Identify which cell holds the provided text, then report its (X, Y) central coordinate. 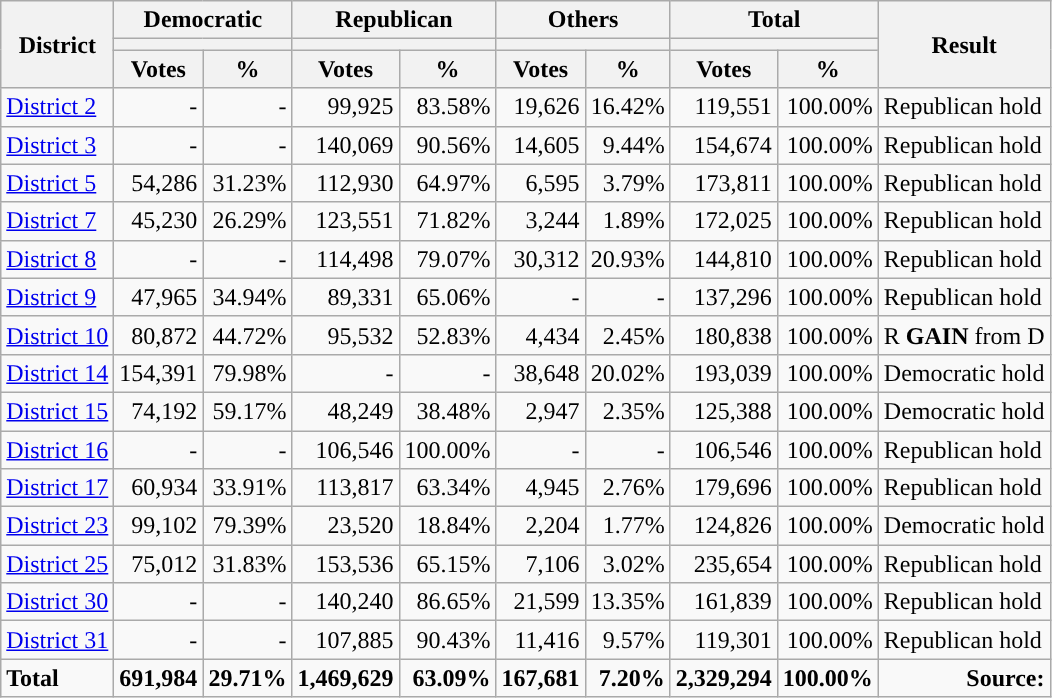
Republican (394, 20)
44.72% (248, 335)
4,434 (540, 335)
7.20% (628, 678)
63.09% (448, 678)
172,025 (724, 221)
31.23% (248, 183)
14,605 (540, 145)
79.39% (248, 526)
691,984 (158, 678)
193,039 (724, 373)
137,296 (724, 297)
R GAIN from D (964, 335)
District 31 (58, 640)
Others (583, 20)
99,925 (346, 107)
161,839 (724, 602)
86.65% (448, 602)
180,838 (724, 335)
33.91% (248, 488)
144,810 (724, 259)
119,301 (724, 640)
71.82% (448, 221)
179,696 (724, 488)
2,947 (540, 411)
123,551 (346, 221)
48,249 (346, 411)
20.93% (628, 259)
173,811 (724, 183)
District 14 (58, 373)
47,965 (158, 297)
79.98% (248, 373)
19,626 (540, 107)
District 17 (58, 488)
83.58% (448, 107)
1.77% (628, 526)
District 25 (58, 564)
90.56% (448, 145)
District 16 (58, 449)
2,204 (540, 526)
79.07% (448, 259)
113,817 (346, 488)
140,240 (346, 602)
90.43% (448, 640)
1.89% (628, 221)
54,286 (158, 183)
64.97% (448, 183)
District 10 (58, 335)
District 15 (58, 411)
11,416 (540, 640)
Source: (964, 678)
75,012 (158, 564)
District 3 (58, 145)
38,648 (540, 373)
20.02% (628, 373)
59.17% (248, 411)
3,244 (540, 221)
26.29% (248, 221)
114,498 (346, 259)
112,930 (346, 183)
80,872 (158, 335)
18.84% (448, 526)
30,312 (540, 259)
District (58, 44)
District 9 (58, 297)
3.02% (628, 564)
60,934 (158, 488)
74,192 (158, 411)
9.57% (628, 640)
140,069 (346, 145)
District 7 (58, 221)
29.71% (248, 678)
95,532 (346, 335)
District 8 (58, 259)
23,520 (346, 526)
45,230 (158, 221)
65.06% (448, 297)
52.83% (448, 335)
31.83% (248, 564)
District 2 (58, 107)
7,106 (540, 564)
6,595 (540, 183)
2,329,294 (724, 678)
89,331 (346, 297)
9.44% (628, 145)
4,945 (540, 488)
167,681 (540, 678)
13.35% (628, 602)
2.35% (628, 411)
153,536 (346, 564)
65.15% (448, 564)
District 5 (58, 183)
2.45% (628, 335)
119,551 (724, 107)
154,674 (724, 145)
124,826 (724, 526)
125,388 (724, 411)
1,469,629 (346, 678)
Result (964, 44)
63.34% (448, 488)
16.42% (628, 107)
107,885 (346, 640)
235,654 (724, 564)
34.94% (248, 297)
District 30 (58, 602)
3.79% (628, 183)
Democratic (203, 20)
99,102 (158, 526)
21,599 (540, 602)
38.48% (448, 411)
154,391 (158, 373)
2.76% (628, 488)
District 23 (58, 526)
